Locate the cell with the specified text and output its (X, Y) center coordinate. 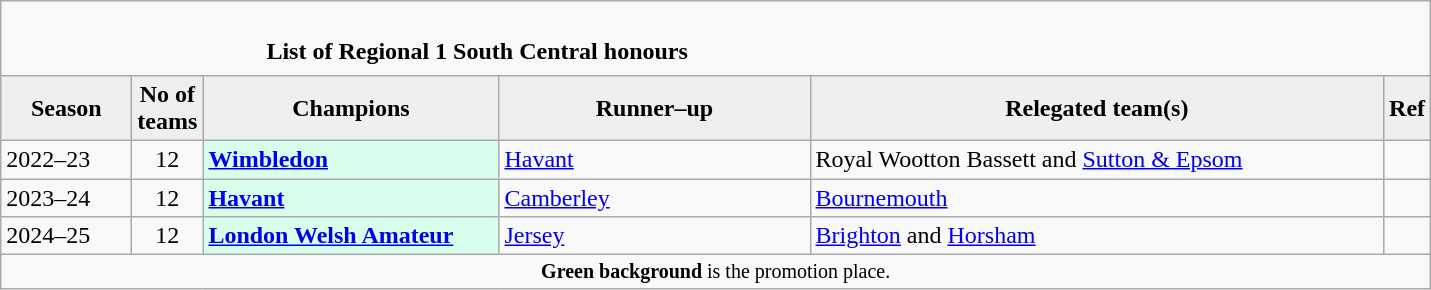
Jersey (654, 236)
2022–23 (66, 159)
London Welsh Amateur (351, 236)
Brighton and Horsham (1097, 236)
Season (66, 108)
Bournemouth (1097, 197)
Royal Wootton Bassett and Sutton & Epsom (1097, 159)
2023–24 (66, 197)
Runner–up (654, 108)
Champions (351, 108)
No of teams (168, 108)
Relegated team(s) (1097, 108)
Wimbledon (351, 159)
Green background is the promotion place. (716, 272)
Ref (1408, 108)
Camberley (654, 197)
2024–25 (66, 236)
